Determine the (X, Y) coordinate at the center of the cell enclosing the given text.  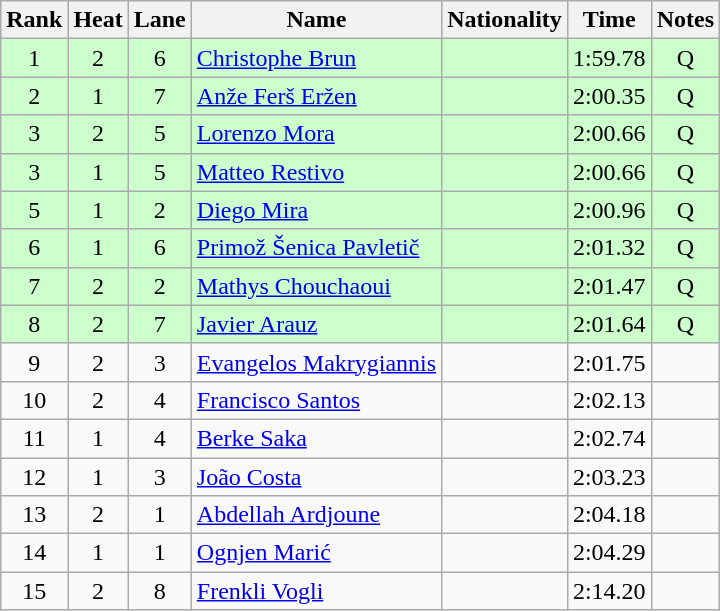
10 (34, 400)
2:03.23 (609, 477)
Rank (34, 20)
2:02.74 (609, 438)
2:00.35 (609, 96)
Primož Šenica Pavletič (316, 248)
2:04.29 (609, 553)
Heat (98, 20)
Javier Arauz (316, 324)
Mathys Chouchaoui (316, 286)
2:02.13 (609, 400)
Matteo Restivo (316, 172)
Abdellah Ardjoune (316, 515)
Francisco Santos (316, 400)
Lorenzo Mora (316, 134)
Lane (160, 20)
12 (34, 477)
2:01.75 (609, 362)
Evangelos Makrygiannis (316, 362)
Diego Mira (316, 210)
Frenkli Vogli (316, 591)
João Costa (316, 477)
9 (34, 362)
2:01.64 (609, 324)
2:14.20 (609, 591)
15 (34, 591)
Anže Ferš Eržen (316, 96)
Christophe Brun (316, 58)
2:01.47 (609, 286)
1:59.78 (609, 58)
Name (316, 20)
14 (34, 553)
Ognjen Marić (316, 553)
2:01.32 (609, 248)
2:00.96 (609, 210)
11 (34, 438)
2:04.18 (609, 515)
Time (609, 20)
Berke Saka (316, 438)
Notes (685, 20)
13 (34, 515)
Nationality (505, 20)
